Provide the (X, Y) coordinate of the cell's center where the given text is located.  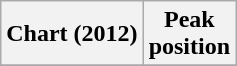
Peak position (189, 34)
Chart (2012) (72, 34)
